Locate the cell with the specified text and output its [x, y] center coordinate. 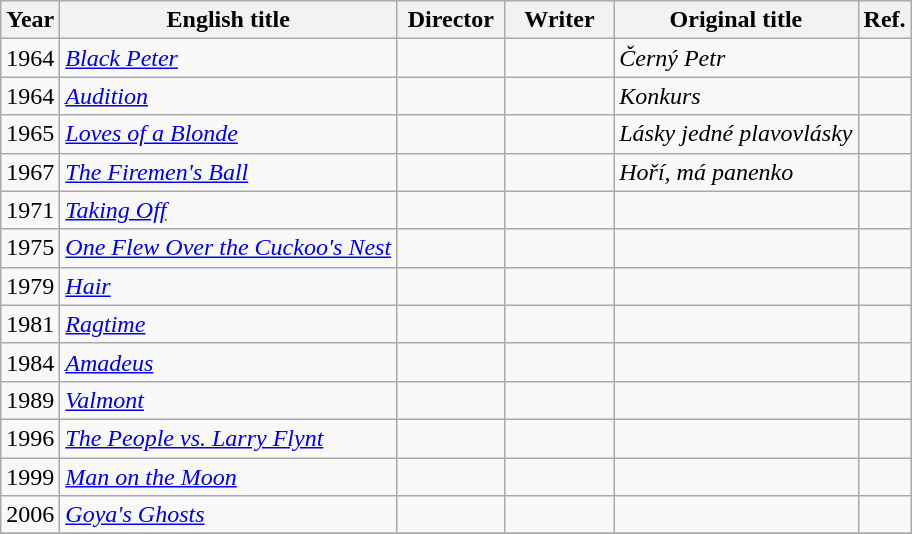
1989 [30, 400]
1996 [30, 438]
Hoří, má panenko [736, 172]
Goya's Ghosts [228, 515]
Ragtime [228, 324]
Loves of a Blonde [228, 134]
English title [228, 20]
1999 [30, 477]
1981 [30, 324]
The Firemen's Ball [228, 172]
One Flew Over the Cuckoo's Nest [228, 248]
1979 [30, 286]
1984 [30, 362]
Writer [560, 20]
Original title [736, 20]
Director [452, 20]
Hair [228, 286]
Černý Petr [736, 58]
Taking Off [228, 210]
The People vs. Larry Flynt [228, 438]
1965 [30, 134]
1967 [30, 172]
Audition [228, 96]
1971 [30, 210]
Year [30, 20]
2006 [30, 515]
Valmont [228, 400]
Man on the Moon [228, 477]
Black Peter [228, 58]
Konkurs [736, 96]
1975 [30, 248]
Amadeus [228, 362]
Lásky jedné plavovlásky [736, 134]
Ref. [884, 20]
